Detect which cell encompasses the target text, then output its (X, Y) center coordinate. 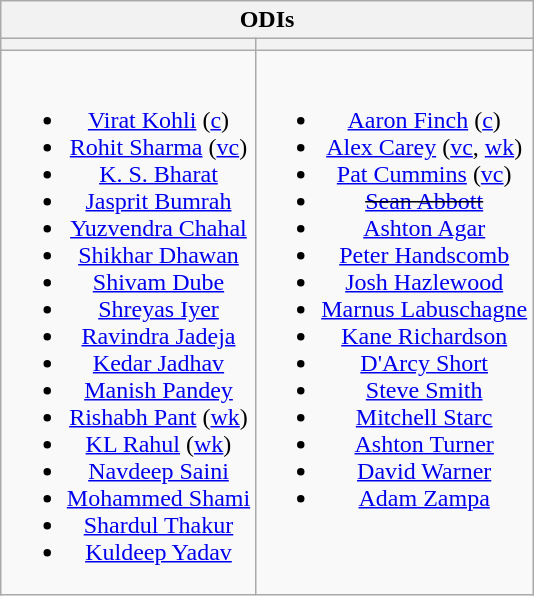
ODIs (266, 20)
